Extract the (X, Y) coordinate from the center of the cell holding the provided text.  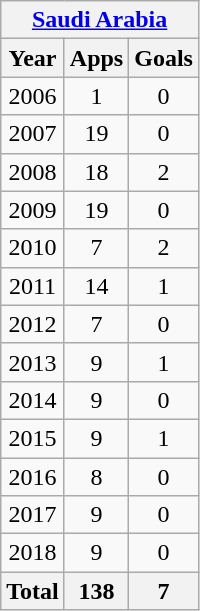
2017 (33, 515)
Year (33, 58)
2015 (33, 438)
Total (33, 591)
18 (96, 172)
2006 (33, 96)
Saudi Arabia (100, 20)
Goals (164, 58)
2012 (33, 324)
2014 (33, 400)
2018 (33, 553)
2007 (33, 134)
2016 (33, 477)
2011 (33, 286)
138 (96, 591)
2009 (33, 210)
Apps (96, 58)
2013 (33, 362)
2008 (33, 172)
2010 (33, 248)
8 (96, 477)
14 (96, 286)
